Return the [x, y] coordinate for the center point of the cell that contains the specified text.  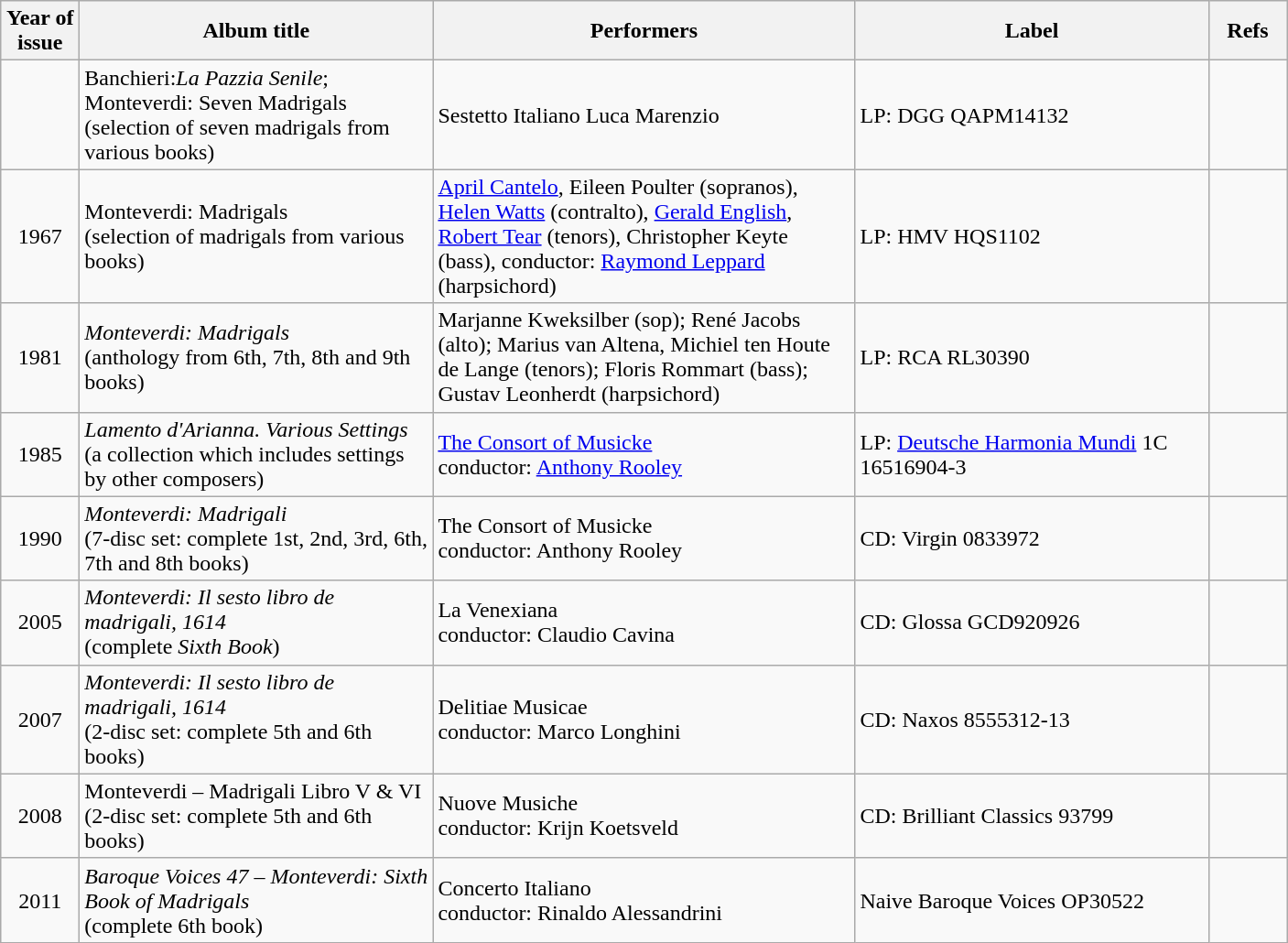
LP: HMV HQS1102 [1032, 236]
Monteverdi: Il sesto libro de madrigali, 1614(complete Sixth Book) [256, 623]
2007 [40, 720]
Naive Baroque Voices OP30522 [1032, 900]
1981 [40, 357]
2005 [40, 623]
LP: RCA RL30390 [1032, 357]
Banchieri:La Pazzia Senile; Monteverdi: Seven Madrigals(selection of seven madrigals from various books) [256, 115]
Performers [644, 31]
1990 [40, 538]
Sestetto Italiano Luca Marenzio [644, 115]
1967 [40, 236]
Concerto Italianoconductor: Rinaldo Alessandrini [644, 900]
Album title [256, 31]
Monteverdi: Il sesto libro de madrigali, 1614(2-disc set: complete 5th and 6th books) [256, 720]
Nuove Musicheconductor: Krijn Koetsveld [644, 816]
CD: Virgin 0833972 [1032, 538]
2008 [40, 816]
Lamento d'Arianna. Various Settings(a collection which includes settings by other composers) [256, 454]
Label [1032, 31]
Monteverdi: Madrigals(selection of madrigals from various books) [256, 236]
Refs [1248, 31]
Delitiae Musicaeconductor: Marco Longhini [644, 720]
LP: Deutsche Harmonia Mundi 1C 16516904-3 [1032, 454]
CD: Naxos 8555312-13 [1032, 720]
1985 [40, 454]
CD: Brilliant Classics 93799 [1032, 816]
Year of issue [40, 31]
La Venexianaconductor: Claudio Cavina [644, 623]
Baroque Voices 47 – Monteverdi: Sixth Book of Madrigals(complete 6th book) [256, 900]
2011 [40, 900]
CD: Glossa GCD920926 [1032, 623]
Monteverdi: Madrigals(anthology from 6th, 7th, 8th and 9th books) [256, 357]
Monteverdi: Madrigali(7-disc set: complete 1st, 2nd, 3rd, 6th, 7th and 8th books) [256, 538]
LP: DGG QAPM14132 [1032, 115]
Monteverdi – Madrigali Libro V & VI(2-disc set: complete 5th and 6th books) [256, 816]
